Pinpoint the cell where the given text exists, returning its [X, Y] midpoint coordinate. 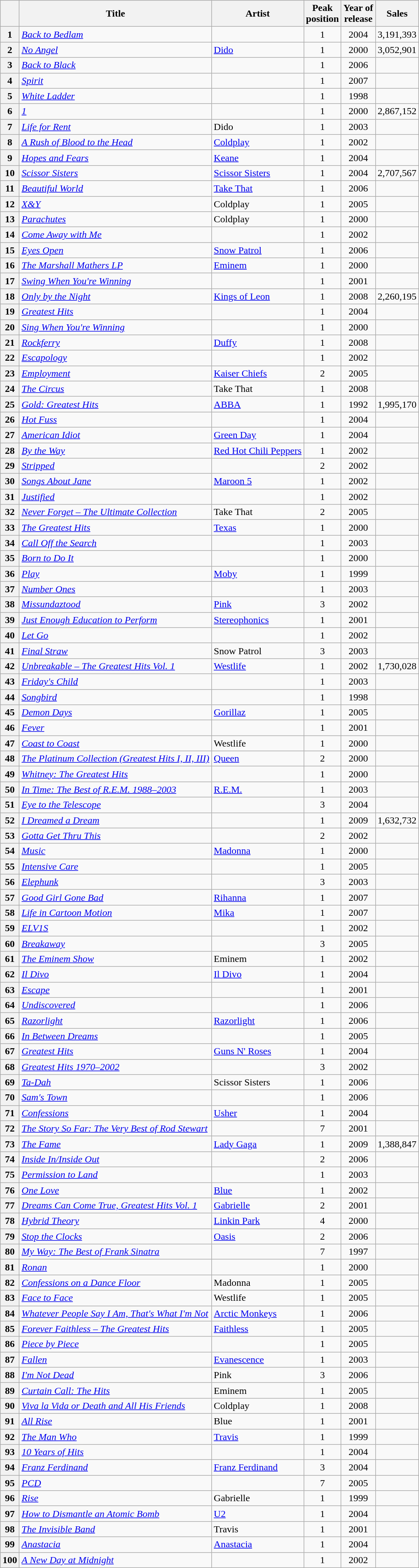
89 [10, 1390]
The Circus [116, 389]
1992 [359, 404]
2,707,567 [397, 173]
Life in Cartoon Motion [116, 913]
79 [10, 1236]
30 [10, 481]
75 [10, 1174]
64 [10, 1005]
The Greatest Hits [116, 528]
76 [10, 1190]
81 [10, 1267]
45 [10, 713]
100 [10, 1560]
91 [10, 1421]
73 [10, 1144]
Eyes Open [116, 250]
Viva la Vida or Death and All His Friends [116, 1406]
51 [10, 805]
1,632,732 [397, 820]
Lady Gaga [258, 1144]
Eye to the Telescope [116, 805]
Elephunk [116, 882]
ABBA [258, 404]
Number Ones [116, 589]
Life for Rent [116, 127]
U2 [258, 1514]
PCD [116, 1483]
Year ofrelease [359, 14]
Forever Faithless – The Greatest Hits [116, 1329]
Keane [258, 157]
One Love [116, 1190]
The Story So Far: The Very Best of Rod Stewart [116, 1128]
1,730,028 [397, 666]
38 [10, 604]
Duffy [258, 343]
I Dreamed a Dream [116, 820]
Mika [258, 913]
67 [10, 1051]
48 [10, 759]
35 [10, 558]
Undiscovered [116, 1005]
37 [10, 589]
Just Enough Education to Perform [116, 620]
Songbird [116, 697]
1997 [359, 1252]
14 [10, 235]
11 [10, 188]
Play [116, 574]
Linkin Park [258, 1221]
Kaiser Chiefs [258, 373]
85 [10, 1329]
Parachutes [116, 219]
50 [10, 789]
86 [10, 1344]
46 [10, 728]
Back to Black [116, 65]
Justified [116, 497]
95 [10, 1483]
2,260,195 [397, 296]
Unbreakable – The Greatest Hits Vol. 1 [116, 666]
62 [10, 974]
Peakposition [322, 14]
The Marshall Mathers LP [116, 266]
43 [10, 681]
41 [10, 651]
ELV1S [116, 928]
Confessions [116, 1113]
23 [10, 373]
28 [10, 451]
9 [10, 157]
Faithless [258, 1329]
83 [10, 1298]
Back to Bedlam [116, 34]
Friday's Child [116, 681]
84 [10, 1313]
I'm Not Dead [116, 1375]
47 [10, 743]
6 [10, 111]
All Rise [116, 1421]
Guns N' Roses [258, 1051]
66 [10, 1036]
The Platinum Collection (Greatest Hits I, II, III) [116, 759]
10 Years of Hits [116, 1452]
16 [10, 266]
Ta-Dah [116, 1082]
55 [10, 866]
15 [10, 250]
8 [10, 142]
The Eminem Show [116, 959]
77 [10, 1206]
Whitney: The Greatest Hits [116, 774]
19 [10, 312]
58 [10, 913]
Usher [258, 1113]
Missundaztood [116, 604]
Demon Days [116, 713]
1,995,170 [397, 404]
59 [10, 928]
61 [10, 959]
Rise [116, 1498]
Maroon 5 [258, 481]
No Angel [116, 50]
Red Hot Chili Peppers [258, 451]
Piece by Piece [116, 1344]
3,052,901 [397, 50]
Texas [258, 528]
Fallen [116, 1360]
68 [10, 1067]
25 [10, 404]
Arctic Monkeys [258, 1313]
Curtain Call: The Hits [116, 1390]
Sam's Town [116, 1098]
65 [10, 1021]
1,388,847 [397, 1144]
42 [10, 666]
54 [10, 851]
Final Straw [116, 651]
98 [10, 1529]
Songs About Jane [116, 481]
A Rush of Blood to the Head [116, 142]
In Between Dreams [116, 1036]
74 [10, 1159]
Breakaway [116, 944]
Whatever People Say I Am, That's What I'm Not [116, 1313]
My Way: The Best of Frank Sinatra [116, 1252]
Coast to Coast [116, 743]
Born to Do It [116, 558]
80 [10, 1252]
18 [10, 296]
Rihanna [258, 897]
Escapology [116, 358]
44 [10, 697]
33 [10, 528]
American Idiot [116, 435]
White Ladder [116, 96]
20 [10, 327]
24 [10, 389]
Oasis [258, 1236]
X&Y [116, 204]
Queen [258, 759]
17 [10, 281]
Escape [116, 990]
82 [10, 1283]
21 [10, 343]
Come Away with Me [116, 235]
29 [10, 466]
Rockferry [116, 343]
94 [10, 1468]
39 [10, 620]
Green Day [258, 435]
Hopes and Fears [116, 157]
31 [10, 497]
69 [10, 1082]
92 [10, 1437]
R.E.M. [258, 789]
Evanescence [258, 1360]
49 [10, 774]
Artist [258, 14]
Gotta Get Thru This [116, 836]
99 [10, 1545]
27 [10, 435]
Stereophonics [258, 620]
2,867,152 [397, 111]
Spirit [116, 81]
Let Go [116, 635]
Only by the Night [116, 296]
71 [10, 1113]
Face to Face [116, 1298]
88 [10, 1375]
Intensive Care [116, 866]
63 [10, 990]
Inside In/Inside Out [116, 1159]
Hot Fuss [116, 419]
12 [10, 204]
Fever [116, 728]
Kings of Leon [258, 296]
Call Off the Search [116, 543]
Title [116, 14]
Beautiful World [116, 188]
78 [10, 1221]
How to Dismantle an Atomic Bomb [116, 1514]
10 [10, 173]
Employment [116, 373]
5 [10, 96]
34 [10, 543]
93 [10, 1452]
Stop the Clocks [116, 1236]
Hybrid Theory [116, 1221]
The Man Who [116, 1437]
Sales [397, 14]
97 [10, 1514]
By the Way [116, 451]
Permission to Land [116, 1174]
60 [10, 944]
32 [10, 512]
In Time: The Best of R.E.M. 1988–2003 [116, 789]
Dreams Can Come True, Greatest Hits Vol. 1 [116, 1206]
40 [10, 635]
Sing When You're Winning [116, 327]
56 [10, 882]
Gorillaz [258, 713]
26 [10, 419]
Greatest Hits 1970–2002 [116, 1067]
Confessions on a Dance Floor [116, 1283]
87 [10, 1360]
52 [10, 820]
3,191,393 [397, 34]
The Invisible Band [116, 1529]
Stripped [116, 466]
Good Girl Gone Bad [116, 897]
53 [10, 836]
Ronan [116, 1267]
70 [10, 1098]
36 [10, 574]
Never Forget – The Ultimate Collection [116, 512]
90 [10, 1406]
The Fame [116, 1144]
Music [116, 851]
Gold: Greatest Hits [116, 404]
13 [10, 219]
57 [10, 897]
96 [10, 1498]
Swing When You're Winning [116, 281]
72 [10, 1128]
Moby [258, 574]
A New Day at Midnight [116, 1560]
22 [10, 358]
